For the text-containing cell, return its midpoint in (X, Y) coordinate format. 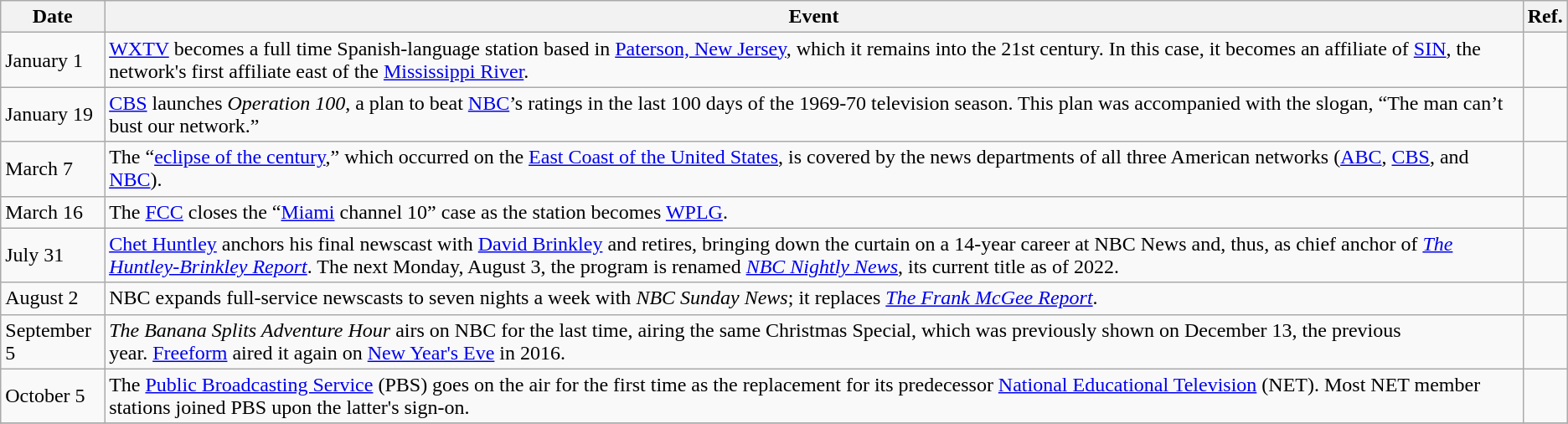
March 16 (53, 212)
NBC expands full-service newscasts to seven nights a week with NBC Sunday News; it replaces The Frank McGee Report. (814, 298)
July 31 (53, 255)
Event (814, 17)
September 5 (53, 342)
The FCC closes the “Miami channel 10” case as the station becomes WPLG. (814, 212)
January 19 (53, 114)
August 2 (53, 298)
March 7 (53, 169)
Date (53, 17)
January 1 (53, 60)
Ref. (1545, 17)
October 5 (53, 396)
